From the cell containing the given text, extract its center point as (x, y) coordinate. 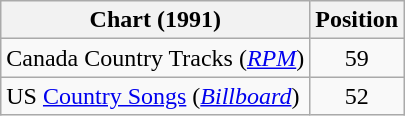
Chart (1991) (156, 20)
59 (357, 58)
Position (357, 20)
Canada Country Tracks (RPM) (156, 58)
52 (357, 96)
US Country Songs (Billboard) (156, 96)
